Extract the [x, y] coordinate from the center of the cell holding the provided text.  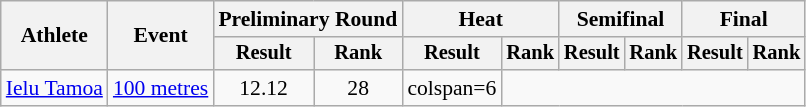
Heat [480, 19]
Semifinal [620, 19]
Final [744, 19]
Athlete [54, 36]
colspan=6 [452, 88]
Preliminary Round [308, 19]
100 metres [160, 88]
Ielu Tamoa [54, 88]
12.12 [264, 88]
28 [358, 88]
Event [160, 36]
